Output the [X, Y] coordinate of the center of the cell containing the given text.  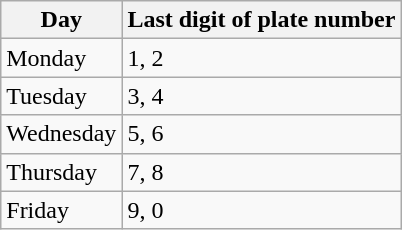
Last digit of plate number [262, 20]
Friday [62, 210]
9, 0 [262, 210]
1, 2 [262, 58]
Day [62, 20]
5, 6 [262, 134]
Wednesday [62, 134]
7, 8 [262, 172]
Tuesday [62, 96]
Monday [62, 58]
3, 4 [262, 96]
Thursday [62, 172]
